Determine the [X, Y] coordinate at the center of the cell enclosing the given text.  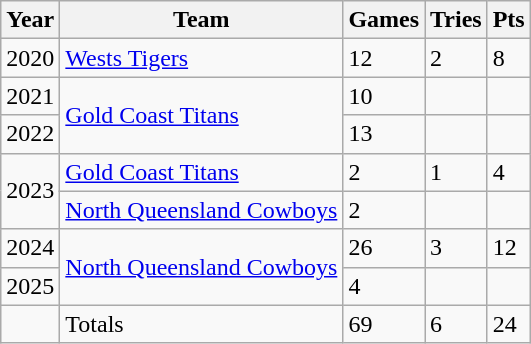
26 [384, 248]
2023 [30, 191]
2021 [30, 96]
10 [384, 96]
Team [202, 20]
3 [456, 248]
2025 [30, 286]
Year [30, 20]
Tries [456, 20]
13 [384, 134]
Wests Tigers [202, 58]
6 [456, 324]
2024 [30, 248]
69 [384, 324]
8 [508, 58]
24 [508, 324]
Totals [202, 324]
2020 [30, 58]
2022 [30, 134]
Games [384, 20]
Pts [508, 20]
1 [456, 172]
